Extract the [x, y] coordinate from the center of the cell holding the provided text.  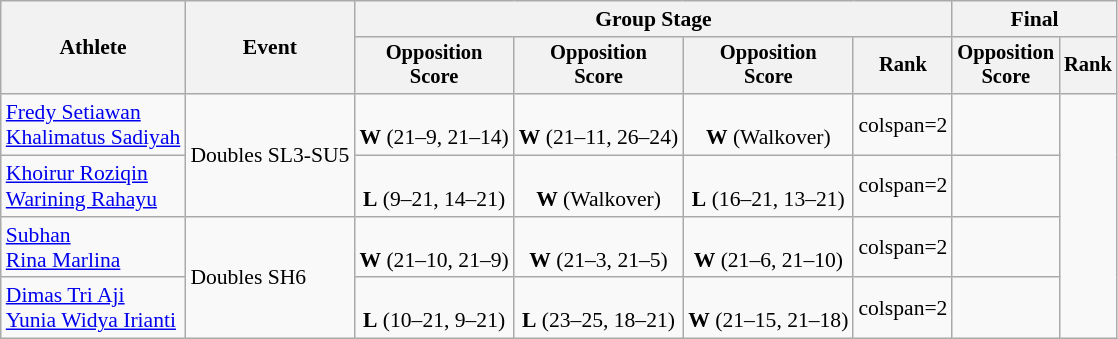
L (10–21, 9–21) [434, 308]
SubhanRina Marlina [94, 248]
L (16–21, 13–21) [768, 186]
Doubles SL3-SU5 [270, 155]
W (21–10, 21–9) [434, 248]
L (9–21, 14–21) [434, 186]
W (21–11, 26–24) [598, 124]
W (21–9, 21–14) [434, 124]
Final [1034, 19]
W (21–3, 21–5) [598, 248]
Fredy SetiawanKhalimatus Sadiyah [94, 124]
Khoirur RoziqinWarining Rahayu [94, 186]
Athlete [94, 48]
Event [270, 48]
Dimas Tri AjiYunia Widya Irianti [94, 308]
W (21–6, 21–10) [768, 248]
L (23–25, 18–21) [598, 308]
W (21–15, 21–18) [768, 308]
Group Stage [653, 19]
Doubles SH6 [270, 278]
